Find where the given text appears and provide that cell's center as [X, Y] coordinate. 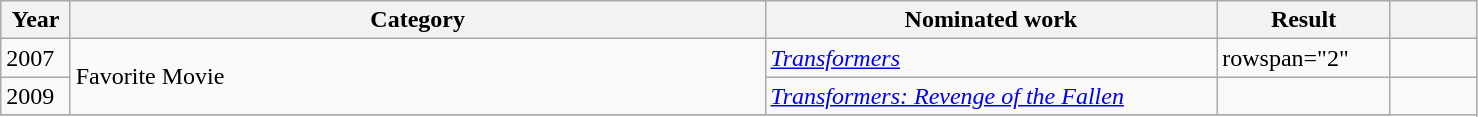
Year [36, 20]
Category [418, 20]
Favorite Movie [418, 77]
2009 [36, 96]
2007 [36, 58]
Transformers [991, 58]
rowspan="2" [1304, 58]
Result [1304, 20]
Transformers: Revenge of the Fallen [991, 96]
Nominated work [991, 20]
